Pinpoint the cell where the given text exists, returning its [x, y] midpoint coordinate. 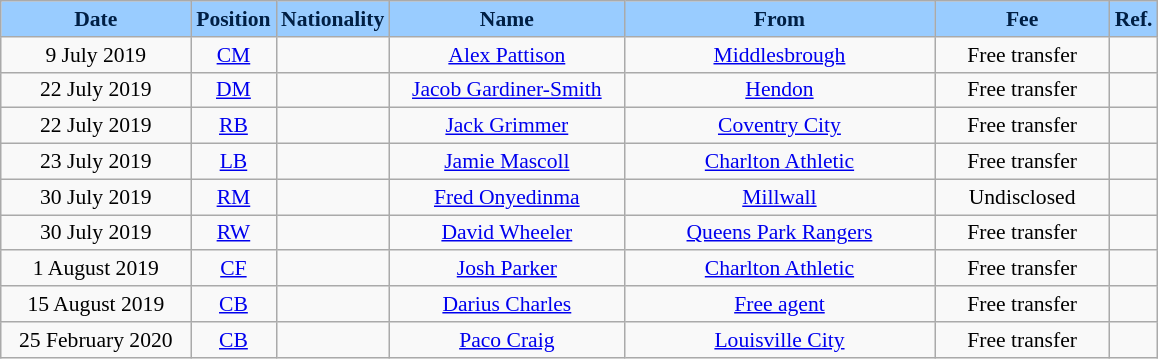
Louisville City [779, 340]
LB [234, 162]
15 August 2019 [96, 304]
Jacob Gardiner-Smith [506, 90]
Fred Onyedinma [506, 197]
Hendon [779, 90]
Josh Parker [506, 269]
Name [506, 19]
Middlesbrough [779, 55]
Paco Craig [506, 340]
Undisclosed [1022, 197]
David Wheeler [506, 233]
RB [234, 126]
Alex Pattison [506, 55]
Jamie Mascoll [506, 162]
23 July 2019 [96, 162]
9 July 2019 [96, 55]
Ref. [1134, 19]
1 August 2019 [96, 269]
Jack Grimmer [506, 126]
From [779, 19]
Millwall [779, 197]
Coventry City [779, 126]
Queens Park Rangers [779, 233]
RW [234, 233]
Position [234, 19]
Nationality [332, 19]
DM [234, 90]
Darius Charles [506, 304]
CF [234, 269]
Fee [1022, 19]
Date [96, 19]
Free agent [779, 304]
CM [234, 55]
RM [234, 197]
25 February 2020 [96, 340]
